Return the (x, y) coordinate for the center point of the cell that contains the specified text.  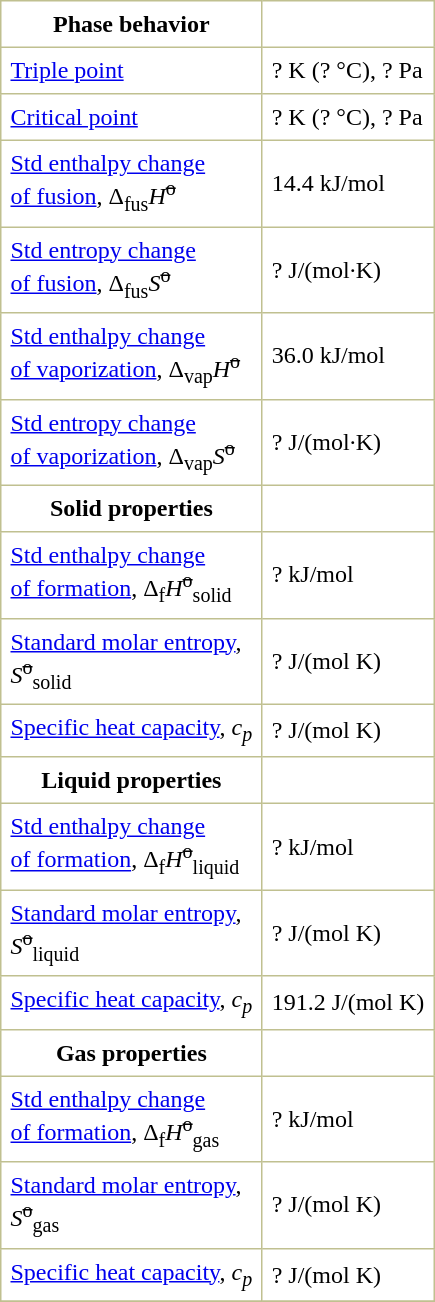
191.2 J/(mol K) (348, 1002)
Critical point (132, 117)
Phase behavior (132, 24)
Gas properties (132, 1052)
Std enthalpy changeof fusion, ΔfusHo (132, 183)
Std entropy changeof vaporization, ΔvapSo (132, 442)
Standard molar entropy,Sosolid (132, 661)
Standard molar entropy,Soliquid (132, 933)
Standard molar entropy,Sogas (132, 1205)
Std enthalpy changeof formation, ΔfHogas (132, 1119)
14.4 kJ/mol (348, 183)
Liquid properties (132, 780)
Std enthalpy changeof formation, ΔfHosolid (132, 575)
36.0 kJ/mol (348, 356)
Std enthalpy changeof formation, ΔfHoliquid (132, 847)
Std entropy changeof fusion, ΔfusSo (132, 270)
Triple point (132, 70)
Std enthalpy changeof vaporization, ΔvapHo (132, 356)
Solid properties (132, 508)
